Detect which cell encompasses the target text, then output its (X, Y) center coordinate. 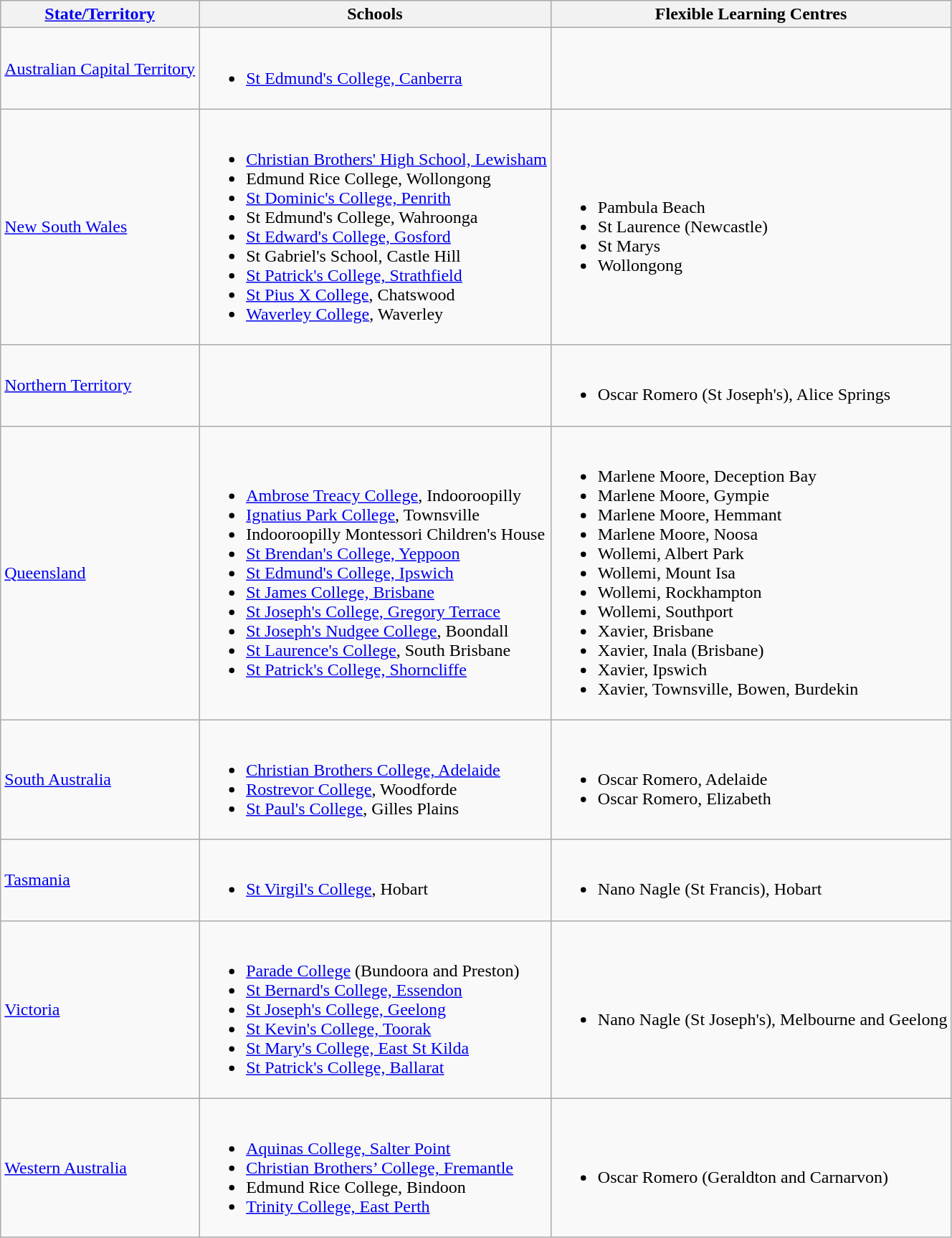
Western Australia (100, 1168)
Christian Brothers College, AdelaideRostrevor College, WoodfordeSt Paul's College, Gilles Plains (376, 780)
New South Wales (100, 227)
Oscar Romero (St Joseph's), Alice Springs (751, 386)
State/Territory (100, 14)
Australian Capital Territory (100, 69)
Victoria (100, 1009)
South Australia (100, 780)
Schools (376, 14)
Aquinas College, Salter PointChristian Brothers’ College, FremantleEdmund Rice College, BindoonTrinity College, East Perth (376, 1168)
St Virgil's College, Hobart (376, 880)
Oscar Romero (Geraldton and Carnarvon) (751, 1168)
Nano Nagle (St Joseph's), Melbourne and Geelong (751, 1009)
Flexible Learning Centres (751, 14)
Northern Territory (100, 386)
Oscar Romero, AdelaideOscar Romero, Elizabeth (751, 780)
Nano Nagle (St Francis), Hobart (751, 880)
Tasmania (100, 880)
Queensland (100, 573)
Pambula BeachSt Laurence (Newcastle)St MarysWollongong (751, 227)
St Edmund's College, Canberra (376, 69)
